From the cell containing the given text, extract its center point as (X, Y) coordinate. 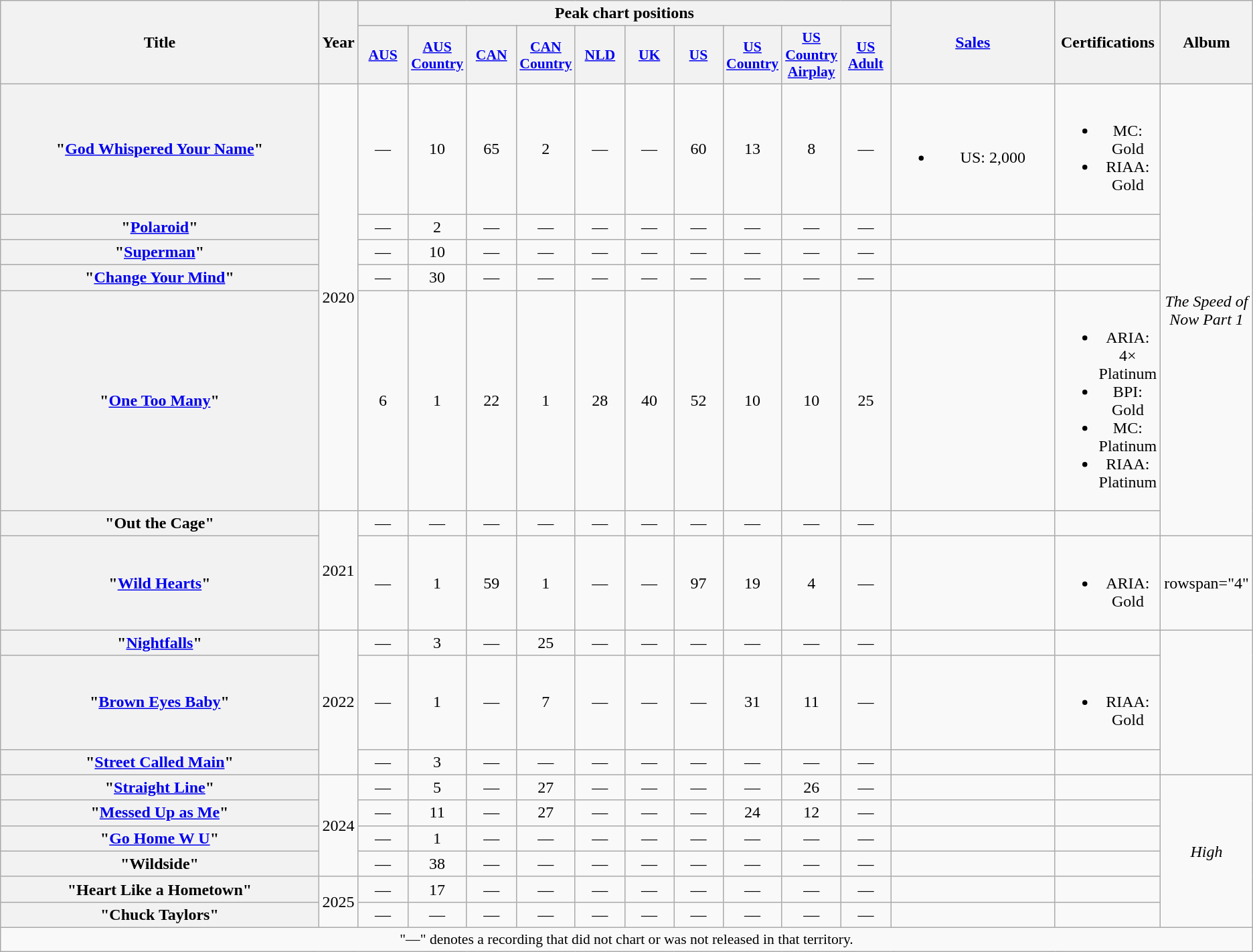
USCountry (752, 55)
"Brown Eyes Baby" (159, 702)
24 (752, 813)
28 (600, 400)
AUS (383, 55)
ARIA: Gold (1108, 583)
"Straight Line" (159, 787)
2025 (339, 902)
RIAA: Gold (1108, 702)
59 (491, 583)
NLD (600, 55)
"Chuck Taylors" (159, 915)
2020 (339, 297)
rowspan="4" (1207, 583)
30 (437, 278)
Peak chart positions (624, 13)
CAN (491, 55)
2024 (339, 825)
"Superman" (159, 252)
"God Whispered Your Name" (159, 149)
CANCountry (546, 55)
40 (649, 400)
4 (811, 583)
2021 (339, 570)
UK (649, 55)
38 (437, 864)
6 (383, 400)
31 (752, 702)
"Nightfalls" (159, 643)
"—" denotes a recording that did not chart or was not released in that territory. (626, 939)
US: 2,000 (973, 149)
97 (699, 583)
22 (491, 400)
"Street Called Main" (159, 762)
Certifications (1108, 43)
"Change Your Mind" (159, 278)
Title (159, 43)
60 (699, 149)
26 (811, 787)
Sales (973, 43)
US (699, 55)
17 (437, 889)
52 (699, 400)
Album (1207, 43)
65 (491, 149)
High (1207, 851)
USCountryAirplay (811, 55)
12 (811, 813)
7 (546, 702)
2022 (339, 702)
ARIA: 4× PlatinumBPI: GoldMC: PlatinumRIAA: Platinum (1108, 400)
"Out the Cage" (159, 524)
"One Too Many" (159, 400)
"Messed Up as Me" (159, 813)
5 (437, 787)
13 (752, 149)
"Wild Hearts" (159, 583)
MC: GoldRIAA: Gold (1108, 149)
"Go Home W U" (159, 838)
US Adult (865, 55)
The Speed of Now Part 1 (1207, 309)
8 (811, 149)
AUSCountry (437, 55)
"Wildside" (159, 864)
"Polaroid" (159, 227)
Year (339, 43)
19 (752, 583)
"Heart Like a Hometown" (159, 889)
